Search for the cell housing the specified text and yield its [x, y] center coordinate. 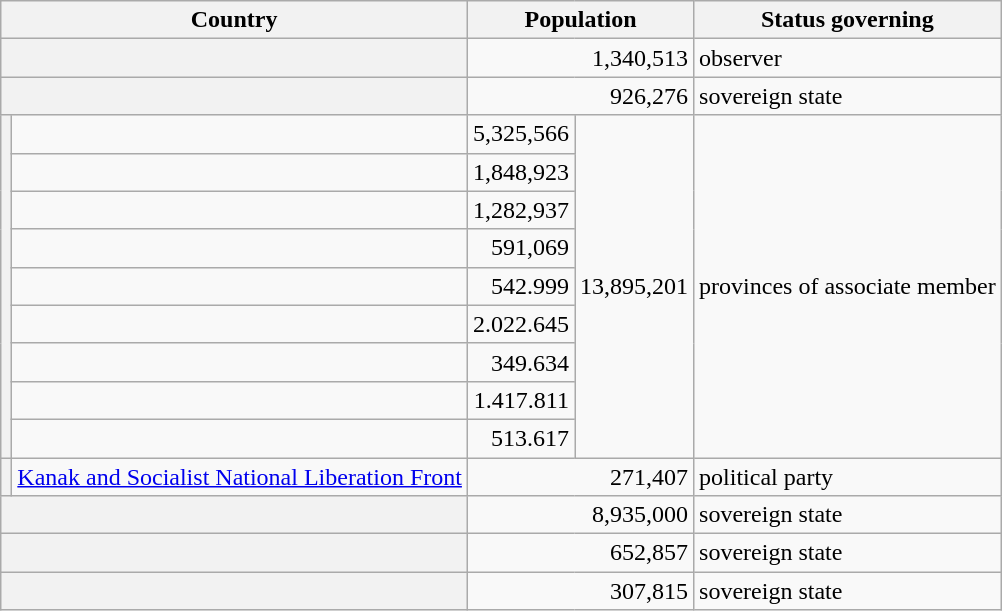
Country [234, 20]
652,857 [580, 553]
1.417.811 [520, 400]
926,276 [580, 96]
513.617 [520, 438]
1,340,513 [580, 58]
542.999 [520, 286]
591,069 [520, 248]
provinces of associate member [848, 286]
307,815 [580, 591]
1,282,937 [520, 210]
349.634 [520, 362]
5,325,566 [520, 134]
271,407 [580, 477]
observer [848, 58]
2.022.645 [520, 324]
Kanak and Socialist National Liberation Front [240, 477]
political party [848, 477]
1,848,923 [520, 172]
8,935,000 [580, 515]
Status governing [848, 20]
13,895,201 [634, 286]
Population [580, 20]
